Detect which cell encompasses the target text, then output its (X, Y) center coordinate. 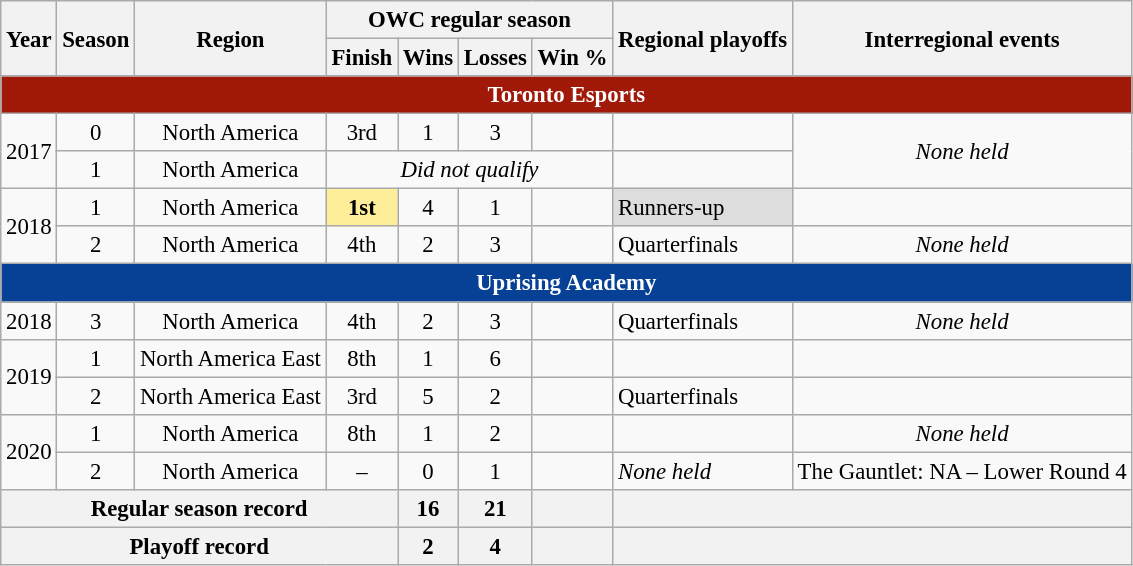
Season (96, 38)
5 (428, 396)
21 (495, 509)
Regional playoffs (703, 38)
Regular season record (200, 509)
Year (29, 38)
OWC regular season (470, 20)
Toronto Esports (566, 95)
Interregional events (962, 38)
Uprising Academy (566, 283)
Region (231, 38)
2020 (29, 452)
Losses (495, 58)
1st (362, 208)
The Gauntlet: NA – Lower Round 4 (962, 471)
Finish (362, 58)
Runners-up (703, 208)
2017 (29, 152)
Wins (428, 58)
16 (428, 509)
6 (495, 358)
2019 (29, 376)
Did not qualify (470, 170)
Win % (572, 58)
Playoff record (200, 546)
– (362, 471)
